Return [X, Y] of the center of cell containing provided text 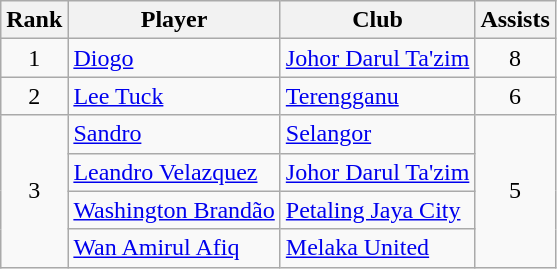
Melaka United [378, 248]
Wan Amirul Afiq [174, 248]
5 [515, 191]
2 [34, 96]
6 [515, 96]
8 [515, 58]
Leandro Velazquez [174, 172]
Sandro [174, 134]
Assists [515, 20]
Club [378, 20]
Terengganu [378, 96]
Rank [34, 20]
1 [34, 58]
3 [34, 191]
Diogo [174, 58]
Petaling Jaya City [378, 210]
Selangor [378, 134]
Washington Brandão [174, 210]
Player [174, 20]
Lee Tuck [174, 96]
